Search for the cell housing the specified text and yield its [x, y] center coordinate. 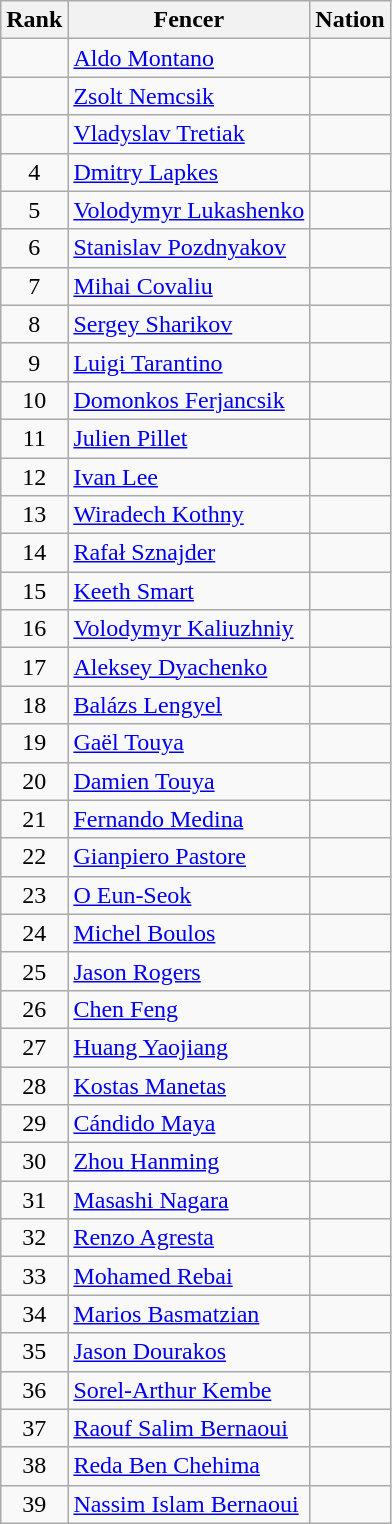
39 [34, 1504]
5 [34, 210]
22 [34, 857]
Gaël Touya [189, 743]
30 [34, 1162]
Fencer [189, 20]
Stanislav Pozdnyakov [189, 248]
Vladyslav Tretiak [189, 134]
28 [34, 1085]
Marios Basmatzian [189, 1314]
Nassim Islam Bernaoui [189, 1504]
Reda Ben Chehima [189, 1466]
31 [34, 1200]
Aldo Montano [189, 58]
Damien Touya [189, 781]
Rank [34, 20]
Dmitry Lapkes [189, 172]
Gianpiero Pastore [189, 857]
33 [34, 1276]
21 [34, 819]
14 [34, 553]
18 [34, 705]
Zhou Hanming [189, 1162]
11 [34, 438]
Cándido Maya [189, 1124]
36 [34, 1390]
6 [34, 248]
Luigi Tarantino [189, 362]
Volodymyr Lukashenko [189, 210]
Aleksey Dyachenko [189, 667]
Balázs Lengyel [189, 705]
O Eun-Seok [189, 895]
Chen Feng [189, 1009]
Huang Yaojiang [189, 1047]
Michel Boulos [189, 933]
10 [34, 400]
4 [34, 172]
16 [34, 629]
15 [34, 591]
Ivan Lee [189, 477]
Sergey Sharikov [189, 324]
23 [34, 895]
Mohamed Rebai [189, 1276]
17 [34, 667]
Rafał Sznajder [189, 553]
Wiradech Kothny [189, 515]
7 [34, 286]
13 [34, 515]
26 [34, 1009]
20 [34, 781]
38 [34, 1466]
8 [34, 324]
27 [34, 1047]
Sorel-Arthur Kembe [189, 1390]
Nation [350, 20]
Fernando Medina [189, 819]
19 [34, 743]
Jason Dourakos [189, 1352]
Volodymyr Kaliuzhniy [189, 629]
Keeth Smart [189, 591]
Raouf Salim Bernaoui [189, 1428]
Kostas Manetas [189, 1085]
Jason Rogers [189, 971]
29 [34, 1124]
Domonkos Ferjancsik [189, 400]
37 [34, 1428]
Zsolt Nemcsik [189, 96]
Masashi Nagara [189, 1200]
Julien Pillet [189, 438]
9 [34, 362]
Mihai Covaliu [189, 286]
32 [34, 1238]
35 [34, 1352]
12 [34, 477]
25 [34, 971]
Renzo Agresta [189, 1238]
34 [34, 1314]
24 [34, 933]
